Provide the [X, Y] coordinate of the cell's center where the given text is located.  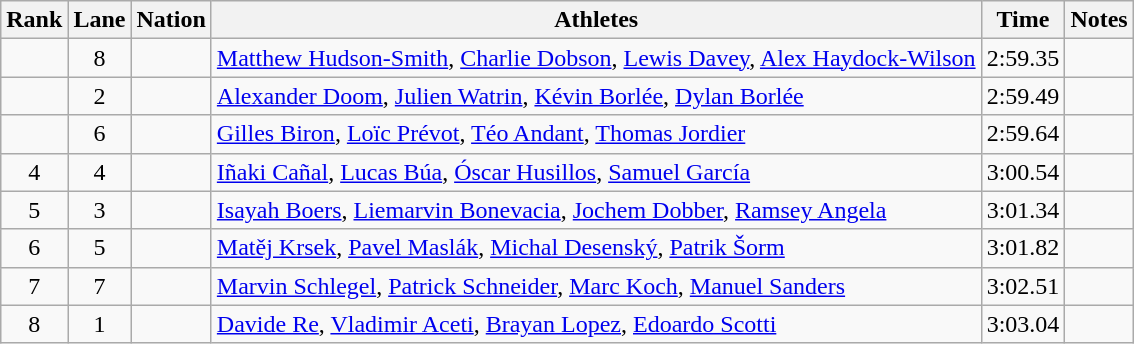
2:59.49 [1023, 96]
3:01.34 [1023, 210]
2:59.64 [1023, 134]
Matthew Hudson-Smith, Charlie Dobson, Lewis Davey, Alex Haydock-Wilson [596, 58]
Matěj Krsek, Pavel Maslák, Michal Desenský, Patrik Šorm [596, 248]
Rank [34, 20]
Davide Re, Vladimir Aceti, Brayan Lopez, Edoardo Scotti [596, 324]
Marvin Schlegel, Patrick Schneider, Marc Koch, Manuel Sanders [596, 286]
Iñaki Cañal, Lucas Búa, Óscar Husillos, Samuel García [596, 172]
3:02.51 [1023, 286]
1 [100, 324]
Time [1023, 20]
Alexander Doom, Julien Watrin, Kévin Borlée, Dylan Borlée [596, 96]
Gilles Biron, Loïc Prévot, Téo Andant, Thomas Jordier [596, 134]
Athletes [596, 20]
Notes [1099, 20]
2:59.35 [1023, 58]
3 [100, 210]
3:00.54 [1023, 172]
Lane [100, 20]
2 [100, 96]
Isayah Boers, Liemarvin Bonevacia, Jochem Dobber, Ramsey Angela [596, 210]
3:03.04 [1023, 324]
3:01.82 [1023, 248]
Nation [171, 20]
